For the text-containing cell, return its midpoint in (x, y) coordinate format. 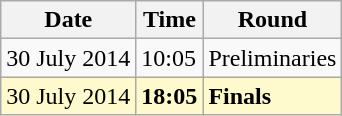
Finals (272, 96)
Date (68, 20)
10:05 (170, 58)
Time (170, 20)
Preliminaries (272, 58)
Round (272, 20)
18:05 (170, 96)
